Detect which cell encompasses the target text, then output its [x, y] center coordinate. 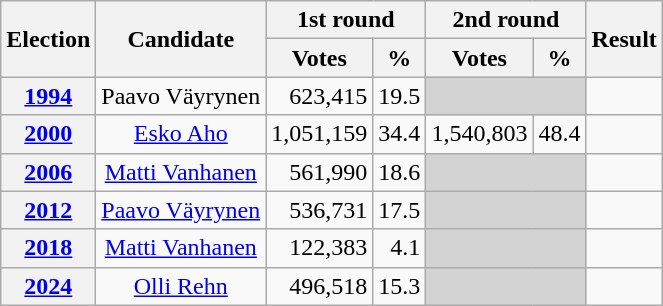
1,540,803 [480, 134]
48.4 [560, 134]
561,990 [320, 172]
19.5 [400, 96]
2012 [48, 210]
536,731 [320, 210]
4.1 [400, 248]
496,518 [320, 286]
1,051,159 [320, 134]
Result [624, 39]
2018 [48, 248]
2nd round [506, 20]
1994 [48, 96]
18.6 [400, 172]
2006 [48, 172]
34.4 [400, 134]
2000 [48, 134]
Candidate [181, 39]
15.3 [400, 286]
Olli Rehn [181, 286]
1st round [346, 20]
Election [48, 39]
17.5 [400, 210]
2024 [48, 286]
Esko Aho [181, 134]
623,415 [320, 96]
122,383 [320, 248]
